Scan for the cell matching the given text and deliver its [X, Y] coordinate at center. 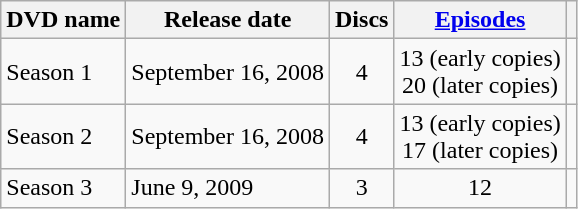
Discs [362, 20]
Release date [228, 20]
13 (early copies)17 (later copies) [480, 136]
Episodes [480, 20]
13 (early copies)20 (later copies) [480, 72]
Season 1 [64, 72]
Season 3 [64, 188]
12 [480, 188]
DVD name [64, 20]
June 9, 2009 [228, 188]
3 [362, 188]
Season 2 [64, 136]
